Scan for the cell matching the given text and deliver its (x, y) coordinate at center. 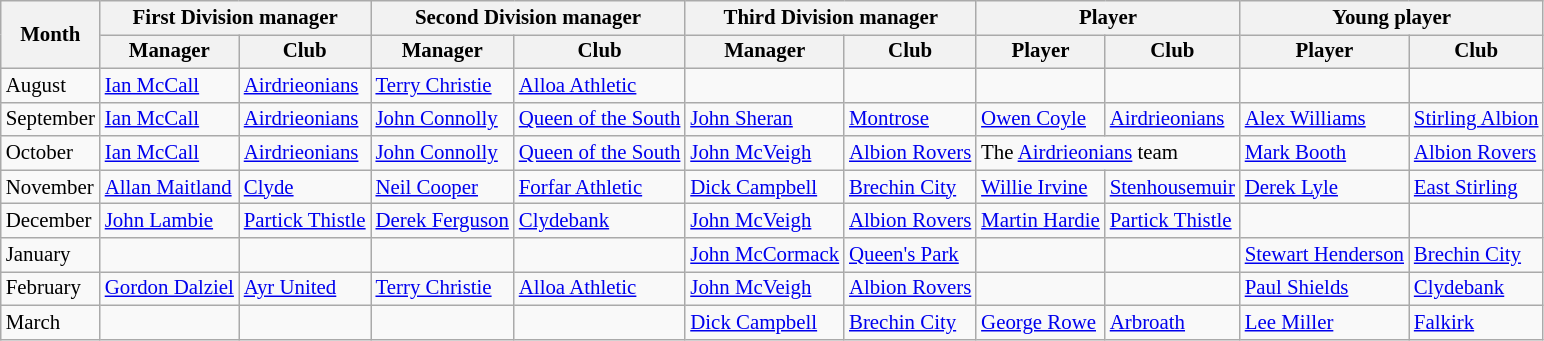
John McCormack (764, 255)
Paul Shields (1324, 288)
John Sheran (764, 119)
The Airdrieonians team (1108, 153)
January (50, 255)
Mark Booth (1324, 153)
Arbroath (1172, 322)
Young player (1392, 18)
Alex Williams (1324, 119)
February (50, 288)
August (50, 85)
George Rowe (1040, 322)
East Stirling (1476, 187)
Second Division manager (528, 18)
Stenhousemuir (1172, 187)
Montrose (910, 119)
Ayr United (305, 288)
Owen Coyle (1040, 119)
Gordon Dalziel (170, 288)
John Lambie (170, 221)
September (50, 119)
Martin Hardie (1040, 221)
Queen's Park (910, 255)
Forfar Athletic (600, 187)
Stirling Albion (1476, 119)
March (50, 322)
November (50, 187)
Derek Ferguson (442, 221)
Falkirk (1476, 322)
Neil Cooper (442, 187)
Stewart Henderson (1324, 255)
December (50, 221)
Clyde (305, 187)
First Division manager (236, 18)
Derek Lyle (1324, 187)
Willie Irvine (1040, 187)
October (50, 153)
Third Division manager (830, 18)
Lee Miller (1324, 322)
Allan Maitland (170, 187)
Month (50, 35)
